Return the (x, y) coordinate for the center point of the cell that contains the specified text.  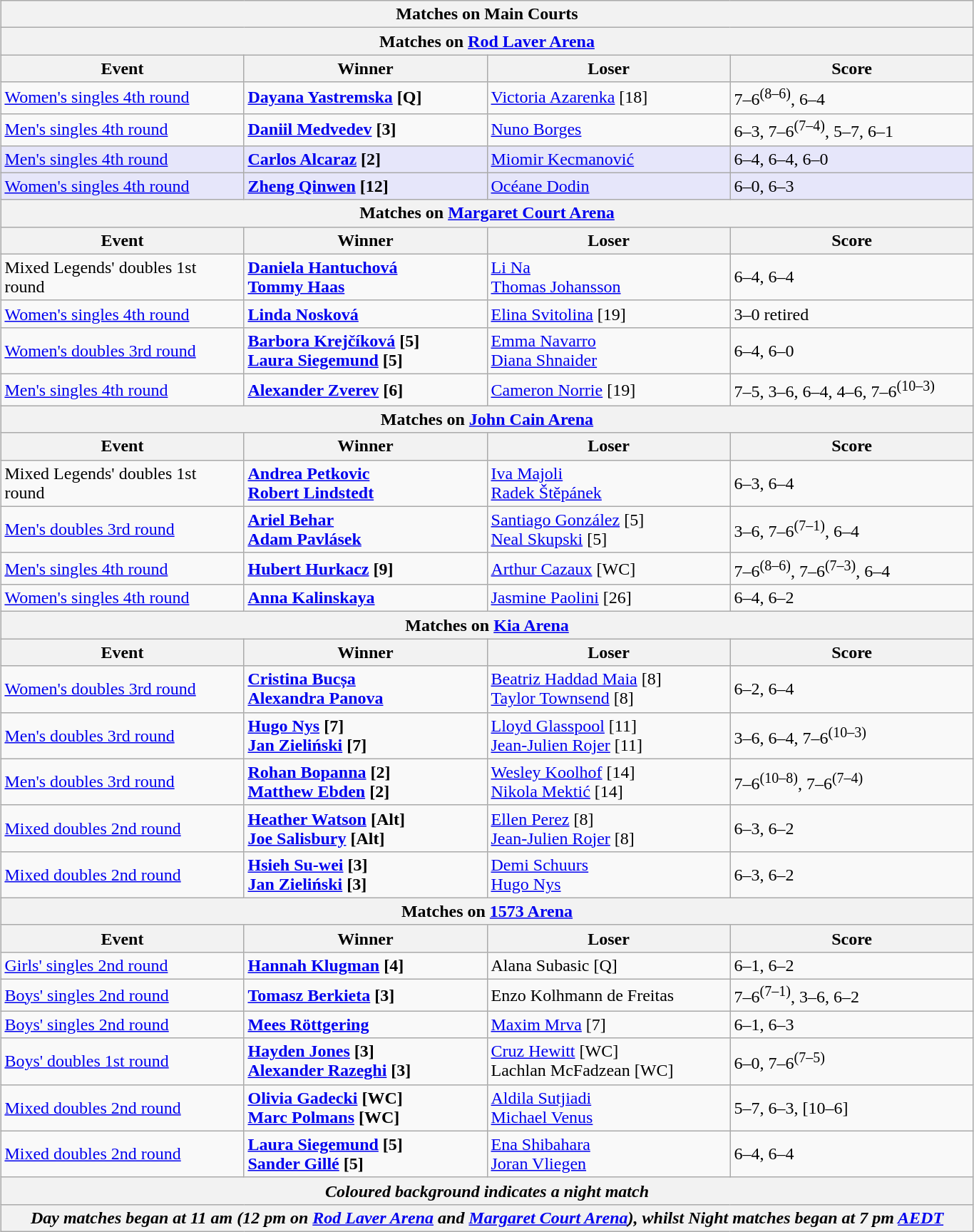
Rohan Bopanna [2] Matthew Ebden [2] (365, 781)
Iva Majoli Radek Štěpánek (609, 483)
7–6(8–6), 6–4 (851, 98)
Elina Svitolina [19] (609, 314)
Jasmine Paolini [26] (609, 598)
6–4, 6–4, 6–0 (851, 159)
Wesley Koolhof [14] Nikola Mektić [14] (609, 781)
Cameron Norrie [19] (609, 389)
Cruz Hewitt [WC] Lachlan McFadzean [WC] (609, 1061)
Coloured background indicates a night match (487, 1191)
Hayden Jones [3] Alexander Razeghi [3] (365, 1061)
Beatriz Haddad Maia [8] Taylor Townsend [8] (609, 689)
Océane Dodin (609, 186)
Li Na Thomas Johansson (609, 277)
Daniil Medvedev [3] (365, 130)
Matches on Kia Arena (487, 625)
3–6, 6–4, 7–6(10–3) (851, 736)
Matches on John Cain Arena (487, 419)
6–3, 7–6(7–4), 5–7, 6–1 (851, 130)
6–1, 6–3 (851, 1025)
6–2, 6–4 (851, 689)
3–6, 7–6(7–1), 6–4 (851, 529)
Maxim Mrva [7] (609, 1025)
7–5, 3–6, 6–4, 4–6, 7–6(10–3) (851, 389)
Andrea Petkovic Robert Lindstedt (365, 483)
Heather Watson [Alt] Joe Salisbury [Alt] (365, 828)
Boys' doubles 1st round (123, 1061)
Olivia Gadecki [WC] Marc Polmans [WC] (365, 1108)
Cristina Bucșa Alexandra Panova (365, 689)
Matches on 1573 Arena (487, 911)
5–7, 6–3, [10–6] (851, 1108)
6–4, 6–2 (851, 598)
Matches on Rod Laver Arena (487, 41)
Dayana Yastremska [Q] (365, 98)
Zheng Qinwen [12] (365, 186)
Anna Kalinskaya (365, 598)
Carlos Alcaraz [2] (365, 159)
Alana Subasic [Q] (609, 965)
Santiago González [5] Neal Skupski [5] (609, 529)
Barbora Krejčíková [5] Laura Siegemund [5] (365, 351)
Demi Schuurs Hugo Nys (609, 874)
Tomasz Berkieta [3] (365, 995)
7–6(10–8), 7–6(7–4) (851, 781)
Emma Navarro Diana Shnaider (609, 351)
6–3, 6–4 (851, 483)
Hubert Hurkacz [9] (365, 569)
Ellen Perez [8] Jean-Julien Rojer [8] (609, 828)
Daniela Hantuchová Tommy Haas (365, 277)
Nuno Borges (609, 130)
Alexander Zverev [6] (365, 389)
Girls' singles 2nd round (123, 965)
Laura Siegemund [5] Sander Gillé [5] (365, 1154)
Day matches began at 11 am (12 pm on Rod Laver Arena and Margaret Court Arena), whilst Night matches began at 7 pm AEDT (487, 1218)
6–0, 6–3 (851, 186)
Aldila Sutjiadi Michael Venus (609, 1108)
Linda Nosková (365, 314)
Hugo Nys [7] Jan Zieliński [7] (365, 736)
6–4, 6–0 (851, 351)
6–0, 7–6(7–5) (851, 1061)
Hsieh Su-wei [3] Jan Zieliński [3] (365, 874)
Enzo Kolhmann de Freitas (609, 995)
Arthur Cazaux [WC] (609, 569)
Matches on Main Courts (487, 14)
Ena Shibahara Joran Vliegen (609, 1154)
7–6(8–6), 7–6(7–3), 6–4 (851, 569)
6–1, 6–2 (851, 965)
Matches on Margaret Court Arena (487, 213)
Mees Röttgering (365, 1025)
Ariel Behar Adam Pavlásek (365, 529)
Hannah Klugman [4] (365, 965)
Victoria Azarenka [18] (609, 98)
Lloyd Glasspool [11] Jean-Julien Rojer [11] (609, 736)
3–0 retired (851, 314)
7–6(7–1), 3–6, 6–2 (851, 995)
Miomir Kecmanović (609, 159)
